Capture the cell that displays the provided text and extract its (X, Y) central coordinate. 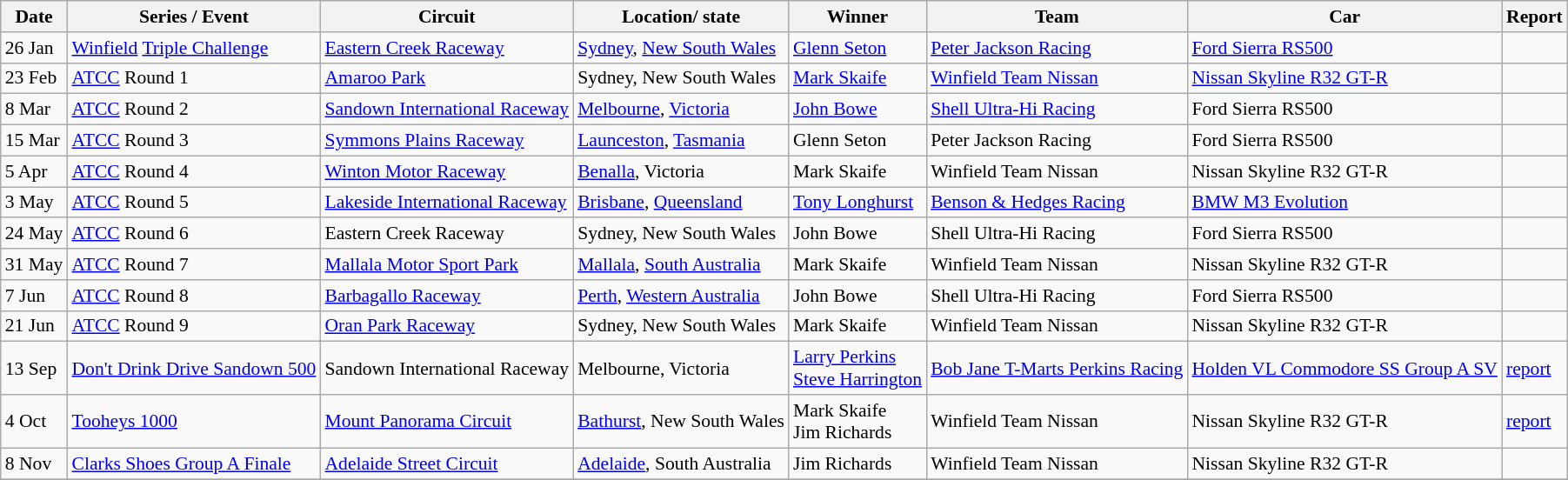
Barbagallo Raceway (447, 296)
Bathurst, New South Wales (681, 421)
8 Nov (35, 463)
ATCC Round 2 (193, 110)
Car (1344, 17)
Brisbane, Queensland (681, 203)
Tooheys 1000 (193, 421)
ATCC Round 5 (193, 203)
Amaroo Park (447, 78)
Adelaide, South Australia (681, 463)
Circuit (447, 17)
Mount Panorama Circuit (447, 421)
Benalla, Victoria (681, 171)
Jim Richards (857, 463)
Mallala, South Australia (681, 264)
15 Mar (35, 141)
Don't Drink Drive Sandown 500 (193, 369)
Launceston, Tasmania (681, 141)
ATCC Round 8 (193, 296)
7 Jun (35, 296)
Series / Event (193, 17)
ATCC Round 4 (193, 171)
Clarks Shoes Group A Finale (193, 463)
8 Mar (35, 110)
Mark SkaifeJim Richards (857, 421)
ATCC Round 6 (193, 234)
Oran Park Raceway (447, 326)
Holden VL Commodore SS Group A SV (1344, 369)
Report (1534, 17)
5 Apr (35, 171)
24 May (35, 234)
26 Jan (35, 48)
ATCC Round 1 (193, 78)
Symmons Plains Raceway (447, 141)
Mallala Motor Sport Park (447, 264)
31 May (35, 264)
Location/ state (681, 17)
ATCC Round 3 (193, 141)
21 Jun (35, 326)
Benson & Hedges Racing (1057, 203)
ATCC Round 7 (193, 264)
BMW M3 Evolution (1344, 203)
Perth, Western Australia (681, 296)
23 Feb (35, 78)
13 Sep (35, 369)
Winner (857, 17)
Larry PerkinsSteve Harrington (857, 369)
3 May (35, 203)
Date (35, 17)
Tony Longhurst (857, 203)
4 Oct (35, 421)
Winfield Triple Challenge (193, 48)
Team (1057, 17)
Lakeside International Raceway (447, 203)
ATCC Round 9 (193, 326)
Bob Jane T-Marts Perkins Racing (1057, 369)
Winton Motor Raceway (447, 171)
Adelaide Street Circuit (447, 463)
